Provide the [x, y] coordinate of the cell's center where the given text is located.  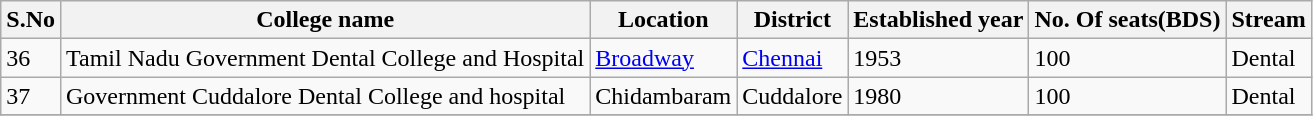
37 [31, 96]
Location [664, 20]
Stream [1268, 20]
S.No [31, 20]
College name [324, 20]
Tamil Nadu Government Dental College and Hospital [324, 58]
Established year [938, 20]
District [792, 20]
1980 [938, 96]
Chennai [792, 58]
Broadway [664, 58]
1953 [938, 58]
36 [31, 58]
Government Cuddalore Dental College and hospital [324, 96]
No. Of seats(BDS) [1128, 20]
Chidambaram [664, 96]
Cuddalore [792, 96]
